Search for the cell housing the specified text and yield its (x, y) center coordinate. 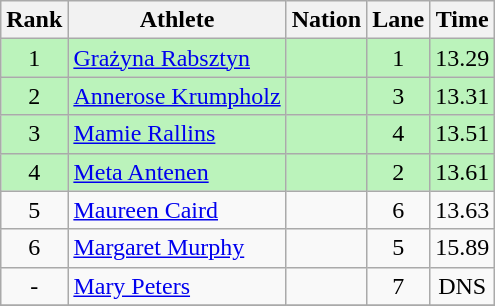
Margaret Murphy (177, 248)
Grażyna Rabsztyn (177, 58)
Mary Peters (177, 286)
Athlete (177, 20)
Lane (398, 20)
Nation (326, 20)
Maureen Caird (177, 210)
13.63 (462, 210)
DNS (462, 286)
15.89 (462, 248)
13.61 (462, 172)
13.51 (462, 134)
13.31 (462, 96)
13.29 (462, 58)
Time (462, 20)
Meta Antenen (177, 172)
Rank (34, 20)
- (34, 286)
Annerose Krumpholz (177, 96)
Mamie Rallins (177, 134)
7 (398, 286)
